Identify which cell holds the provided text, then report its [x, y] central coordinate. 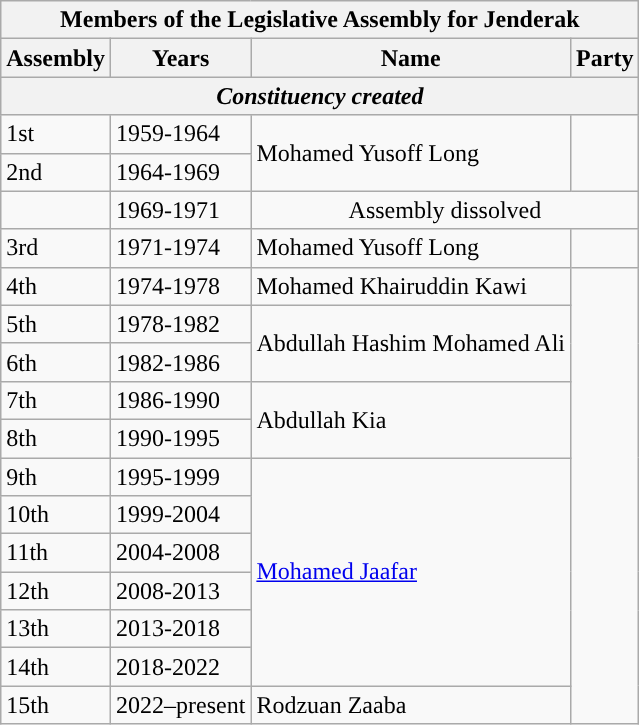
11th [56, 553]
2008-2013 [180, 591]
1982-1986 [180, 362]
1995-1999 [180, 477]
Assembly dissolved [445, 210]
Abdullah Hashim Mohamed Ali [411, 343]
1959-1964 [180, 134]
14th [56, 667]
1st [56, 134]
15th [56, 705]
5th [56, 324]
1986-1990 [180, 400]
3rd [56, 248]
6th [56, 362]
1999-2004 [180, 515]
Rodzuan Zaaba [411, 705]
2013-2018 [180, 629]
1978-1982 [180, 324]
12th [56, 591]
Abdullah Kia [411, 419]
2nd [56, 172]
13th [56, 629]
7th [56, 400]
2004-2008 [180, 553]
Assembly [56, 58]
1971-1974 [180, 248]
Party [605, 58]
8th [56, 438]
1969-1971 [180, 210]
Mohamed Khairuddin Kawi [411, 286]
2018-2022 [180, 667]
1990-1995 [180, 438]
1974-1978 [180, 286]
Constituency created [320, 96]
Name [411, 58]
1964-1969 [180, 172]
9th [56, 477]
10th [56, 515]
Members of the Legislative Assembly for Jenderak [320, 20]
4th [56, 286]
Mohamed Jaafar [411, 572]
2022–present [180, 705]
Years [180, 58]
